Search for the cell housing the specified text and yield its (X, Y) center coordinate. 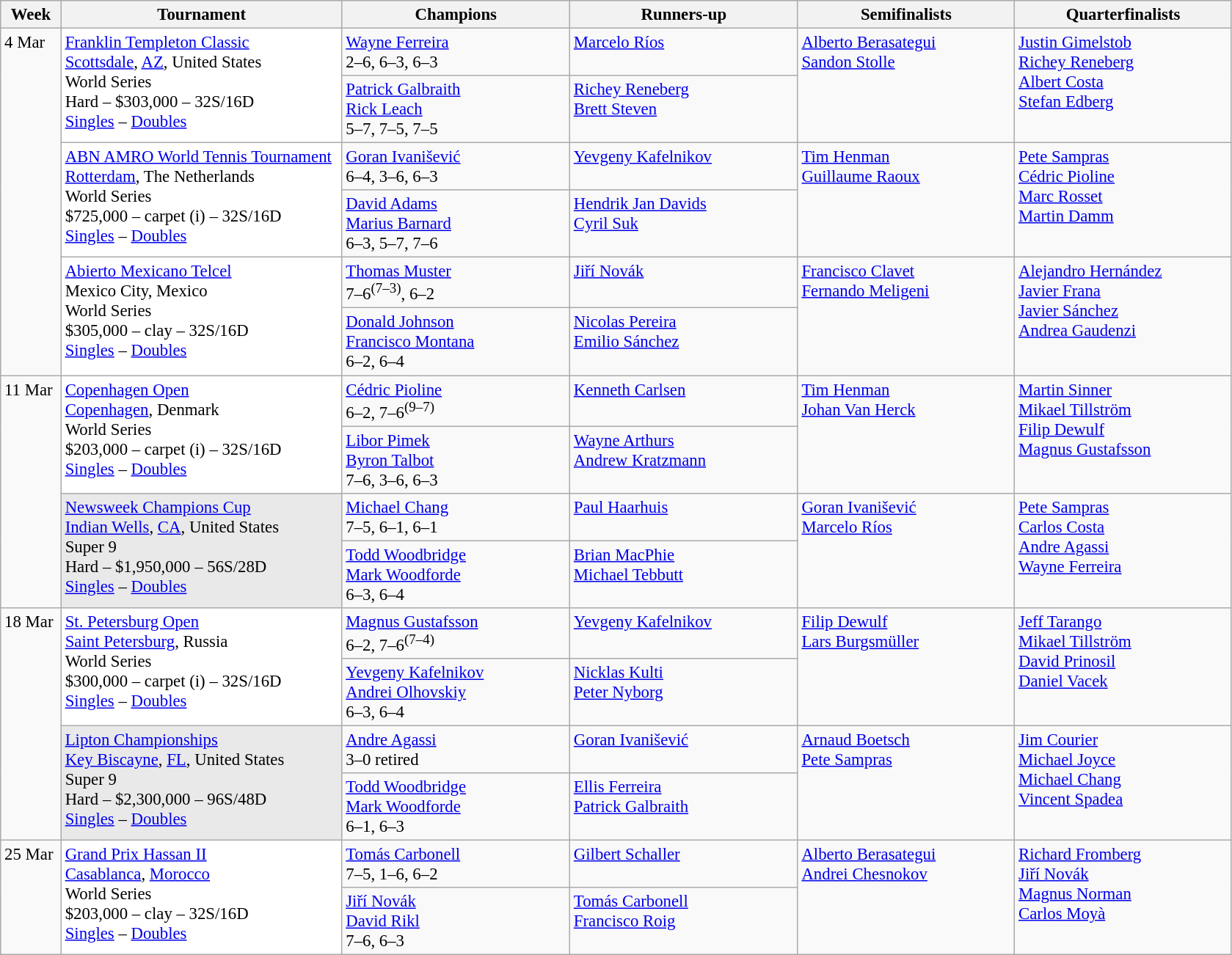
Newsweek Champions Cup Indian Wells, CA, United StatesSuper 9Hard – $1,950,000 – 56S/28DSingles – Doubles (201, 550)
Richey Reneberg Brett Steven (684, 109)
ABN AMRO World Tennis Tournament Rotterdam, The NetherlandsWorld Series$725,000 – carpet (i) – 32S/16DSingles – Doubles (201, 200)
Champions (456, 15)
Paul Haarhuis (684, 516)
Hendrik Jan Davids Cyril Suk (684, 224)
Cédric Pioline 6–2, 7–6(9–7) (456, 400)
Goran Ivanišević Marcelo Ríos (906, 550)
Abierto Mexicano Telcel Mexico City, MexicoWorld Series$305,000 – clay – 32S/16DSingles – Doubles (201, 317)
Franklin Templeton Classic Scottsdale, AZ, United StatesWorld SeriesHard – $303,000 – 32S/16DSingles – Doubles (201, 86)
Jeff Tarango Mikael Tillström David Prinosil Daniel Vacek (1123, 667)
Justin Gimelstob Richey Reneberg Albert Costa Stefan Edberg (1123, 86)
Gilbert Schaller (684, 864)
Tim Henman Johan Van Herck (906, 434)
Arnaud Boetsch Pete Sampras (906, 783)
Tomás Carbonell Francisco Roig (684, 921)
Runners-up (684, 15)
Tournament (201, 15)
Nicklas Kulti Peter Nyborg (684, 692)
Alberto Berasategui Andrei Chesnokov (906, 898)
Tomás Carbonell 7–5, 1–6, 6–2 (456, 864)
Martin Sinner Mikael Tillström Filip Dewulf Magnus Gustafsson (1123, 434)
Jiří Novák David Rikl 7–6, 6–3 (456, 921)
Nicolas Pereira Emilio Sánchez (684, 342)
Semifinalists (906, 15)
Week (31, 15)
Tim Henman Guillaume Raoux (906, 200)
Donald Johnson Francisco Montana 6–2, 6–4 (456, 342)
Patrick Galbraith Rick Leach 5–7, 7–5, 7–5 (456, 109)
11 Mar (31, 491)
Wayne Ferreira 2–6, 6–3, 6–3 (456, 53)
Goran Ivanišević (684, 750)
Magnus Gustafsson 6–2, 7–6(7–4) (456, 634)
Alberto Berasategui Sandon Stolle (906, 86)
Lipton Championships Key Biscayne, FL, United StatesSuper 9Hard – $2,300,000 – 96S/48DSingles – Doubles (201, 783)
Brian MacPhie Michael Tebbutt (684, 574)
4 Mar (31, 202)
Thomas Muster 7–6(7–3), 6–2 (456, 283)
Filip Dewulf Lars Burgsmüller (906, 667)
Michael Chang 7–5, 6–1, 6–1 (456, 516)
Grand Prix Hassan II Casablanca, MoroccoWorld Series$203,000 – clay – 32S/16DSingles – Doubles (201, 898)
Alejandro Hernández Javier Frana Javier Sánchez Andrea Gaudenzi (1123, 317)
Jim Courier Michael Joyce Michael Chang Vincent Spadea (1123, 783)
Francisco Clavet Fernando Meligeni (906, 317)
Kenneth Carlsen (684, 400)
Wayne Arthurs Andrew Kratzmann (684, 460)
Todd Woodbridge Mark Woodforde 6–3, 6–4 (456, 574)
Pete Sampras Carlos Costa Andre Agassi Wayne Ferreira (1123, 550)
Ellis Ferreira Patrick Galbraith (684, 807)
25 Mar (31, 898)
Jiří Novák (684, 283)
Todd Woodbridge Mark Woodforde 6–1, 6–3 (456, 807)
Pete Sampras Cédric Pioline Marc Rosset Martin Damm (1123, 200)
Goran Ivanišević 6–4, 3–6, 6–3 (456, 167)
St. Petersburg Open Saint Petersburg, RussiaWorld Series$300,000 – carpet (i) – 32S/16DSingles – Doubles (201, 667)
David Adams Marius Barnard 6–3, 5–7, 7–6 (456, 224)
Andre Agassi 3–0 retired (456, 750)
Marcelo Ríos (684, 53)
Yevgeny Kafelnikov Andrei Olhovskiy 6–3, 6–4 (456, 692)
Quarterfinalists (1123, 15)
Copenhagen Open Copenhagen, DenmarkWorld Series$203,000 – carpet (i) – 32S/16DSingles – Doubles (201, 434)
Richard Fromberg Jiří Novák Magnus Norman Carlos Moyà (1123, 898)
18 Mar (31, 725)
Libor Pimek Byron Talbot 7–6, 3–6, 6–3 (456, 460)
